From the cell containing the given text, extract its center point as (X, Y) coordinate. 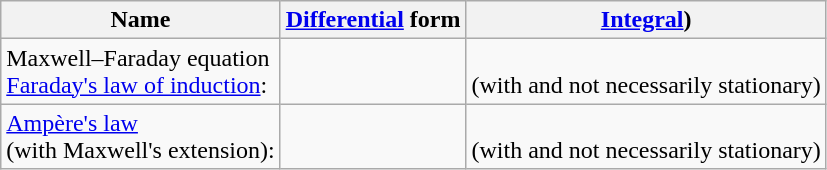
Integral) (646, 20)
Maxwell–Faraday equation Faraday's law of induction: (140, 72)
Differential form (373, 20)
Name (140, 20)
Ampère's law (with Maxwell's extension): (140, 136)
